Locate the cell with the specified text and output its [X, Y] center coordinate. 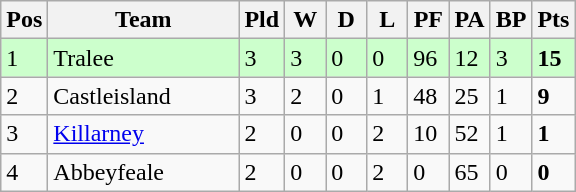
52 [470, 134]
Killarney [144, 134]
9 [554, 96]
12 [470, 58]
W [306, 20]
Pts [554, 20]
Pos [24, 20]
96 [428, 58]
10 [428, 134]
Abbeyfeale [144, 172]
BP [511, 20]
25 [470, 96]
PF [428, 20]
Pld [262, 20]
Castleisland [144, 96]
Team [144, 20]
PA [470, 20]
Tralee [144, 58]
65 [470, 172]
L [388, 20]
D [346, 20]
48 [428, 96]
15 [554, 58]
4 [24, 172]
